Detect which cell encompasses the target text, then output its [x, y] center coordinate. 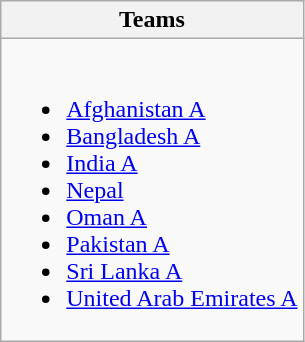
Teams [152, 20]
Afghanistan A Bangladesh A India A Nepal Oman A Pakistan A Sri Lanka A United Arab Emirates A [152, 190]
